Detect which cell encompasses the target text, then output its (x, y) center coordinate. 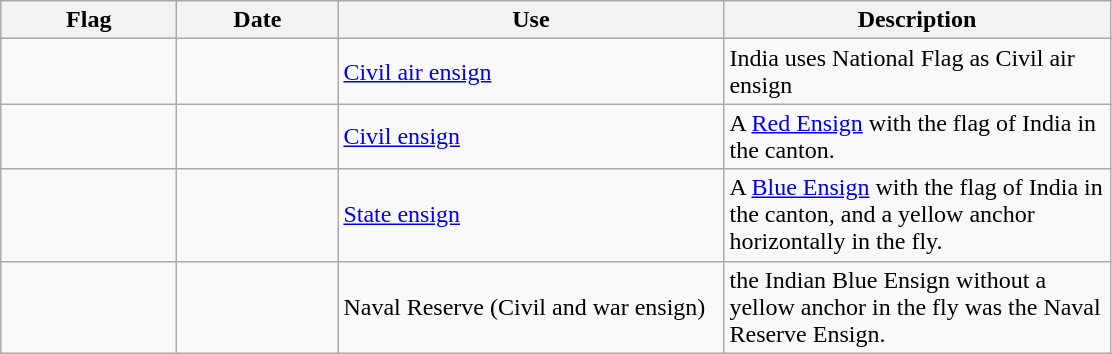
Naval Reserve (Civil and war ensign) (531, 307)
Flag (89, 20)
Use (531, 20)
Date (258, 20)
A Red Ensign with the flag of India in the canton. (917, 136)
State ensign (531, 215)
Civil air ensign (531, 72)
Description (917, 20)
Civil ensign (531, 136)
A Blue Ensign with the flag of India in the canton, and a yellow anchor horizontally in the fly. (917, 215)
India uses National Flag as Civil air ensign (917, 72)
the Indian Blue Ensign without a yellow anchor in the fly was the Naval Reserve Ensign. (917, 307)
